Find where the given text appears and provide that cell's center as [x, y] coordinate. 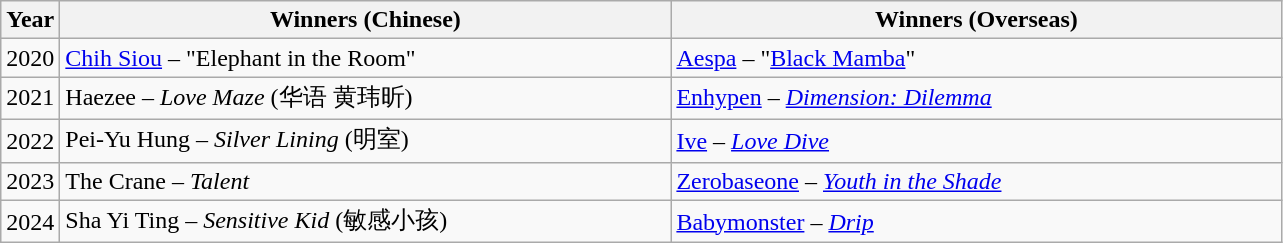
2020 [30, 58]
Zerobaseone – Youth in the Shade [976, 181]
2021 [30, 98]
Year [30, 20]
Haezee – Love Maze (华语 黄玮昕) [366, 98]
Enhypen – Dimension: Dilemma [976, 98]
Chih Siou – "Elephant in the Room" [366, 58]
Aespa – "Black Mamba" [976, 58]
Sha Yi Ting – Sensitive Kid (敏感小孩) [366, 222]
Winners (Overseas) [976, 20]
Ive – Love Dive [976, 140]
2022 [30, 140]
The Crane – Talent [366, 181]
Winners (Chinese) [366, 20]
Babymonster – Drip [976, 222]
2023 [30, 181]
2024 [30, 222]
Pei-Yu Hung – Silver Lining (明室) [366, 140]
